Locate the cell with the specified text and output its (x, y) center coordinate. 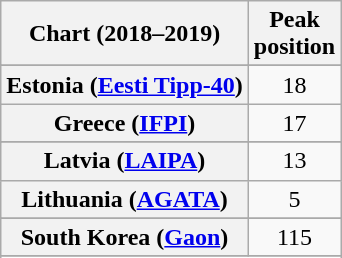
5 (294, 199)
Chart (2018–2019) (125, 34)
18 (294, 85)
17 (294, 123)
Lithuania (AGATA) (125, 199)
115 (294, 237)
Estonia (Eesti Tipp-40) (125, 85)
Greece (IFPI) (125, 123)
13 (294, 161)
Latvia (LAIPA) (125, 161)
Peakposition (294, 34)
South Korea (Gaon) (125, 237)
